Scan for the cell matching the given text and deliver its (x, y) coordinate at center. 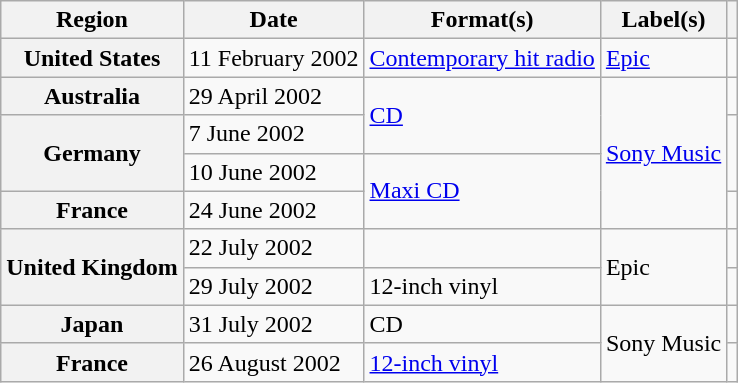
24 June 2002 (274, 210)
United States (92, 58)
26 August 2002 (274, 362)
Germany (92, 153)
Label(s) (663, 20)
United Kingdom (92, 267)
11 February 2002 (274, 58)
Region (92, 20)
Format(s) (482, 20)
31 July 2002 (274, 324)
10 June 2002 (274, 172)
29 April 2002 (274, 96)
Australia (92, 96)
7 June 2002 (274, 134)
Japan (92, 324)
Maxi CD (482, 191)
22 July 2002 (274, 248)
Date (274, 20)
Contemporary hit radio (482, 58)
29 July 2002 (274, 286)
